Locate the cell with the specified text and output its (X, Y) center coordinate. 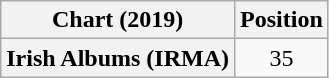
Position (282, 20)
35 (282, 58)
Irish Albums (IRMA) (118, 58)
Chart (2019) (118, 20)
